Output the [X, Y] coordinate of the center of the cell containing the given text.  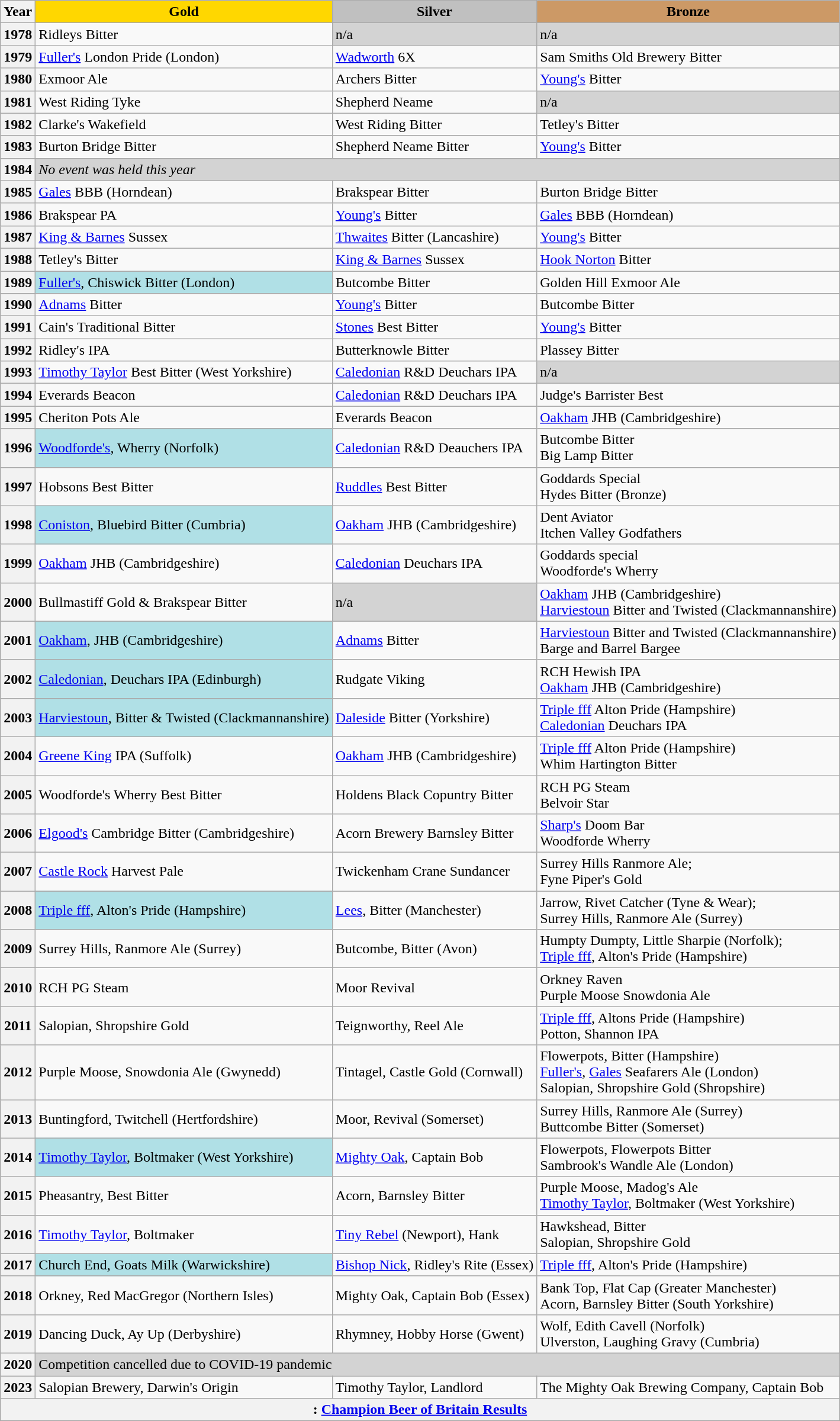
2004 [18, 755]
The Mighty Oak Brewing Company, Captain Bob [688, 1387]
Jarrow, Rivet Catcher (Tyne & Wear); Surrey Hills, Ranmore Ale (Surrey) [688, 911]
Daleside Bitter (Yorkshire) [435, 718]
Surrey Hills Ranmore Ale; Fyne Piper's Gold [688, 872]
Bishop Nick, Ridley's Rite (Essex) [435, 1265]
Elgood's Cambridge Bitter (Cambridgeshire) [184, 834]
1984 [18, 169]
2002 [18, 679]
2020 [18, 1364]
Cain's Traditional Bitter [184, 327]
Timothy Taylor, Boltmaker [184, 1234]
2018 [18, 1295]
2010 [18, 988]
Harviestoun, Bitter & Twisted (Clackmannanshire) [184, 718]
Stones Best Bitter [435, 327]
Clarke's Wakefield [184, 124]
No event was held this year [437, 169]
Hobsons Best Bitter [184, 487]
Thwaites Bitter (Lancashire) [435, 237]
Golden Hill Exmoor Ale [688, 282]
1994 [18, 395]
Wolf, Edith Cavell (Norfolk)Ulverston, Laughing Gravy (Cumbria) [688, 1333]
Bronze [688, 12]
West Riding Bitter [435, 124]
Shepherd Neame Bitter [435, 147]
RCH PG Steam [184, 988]
1989 [18, 282]
Sharp's Doom Bar Woodforde Wherry [688, 834]
1991 [18, 327]
RCH PG Steam Belvoir Star [688, 795]
Dent Aviator Itchen Valley Godfathers [688, 525]
Triple fff Alton Pride (Hampshire) Caledonian Deuchars IPA [688, 718]
Caledonian, Deuchars IPA (Edinburgh) [184, 679]
Ridley's IPA [184, 350]
Rhymney, Hobby Horse (Gwent) [435, 1333]
2015 [18, 1196]
Ruddles Best Bitter [435, 487]
1990 [18, 305]
Moor Revival [435, 988]
Year [18, 12]
Salopian, Shropshire Gold [184, 1025]
Judge's Barrister Best [688, 395]
Triple fff, Altons Pride (Hampshire) Potton, Shannon IPA [688, 1025]
Acorn, Barnsley Bitter [435, 1196]
Caledonian Deuchars IPA [435, 564]
Hook Norton Bitter [688, 259]
Butterknowle Bitter [435, 350]
Humpty Dumpty, Little Sharpie (Norfolk); Triple fff, Alton's Pride (Hampshire) [688, 949]
Buntingford, Twitchell (Hertfordshire) [184, 1119]
1993 [18, 372]
West Riding Tyke [184, 102]
Ridleys Bitter [184, 34]
Castle Rock Harvest Pale [184, 872]
Surrey Hills, Ranmore Ale (Surrey) [184, 949]
2011 [18, 1025]
Coniston, Bluebird Bitter (Cumbria) [184, 525]
: Champion Beer of Britain Results [420, 1410]
Fuller's, Chiswick Bitter (London) [184, 282]
1998 [18, 525]
Woodforde's, Wherry (Norfolk) [184, 448]
Caledonian R&D Deauchers IPA [435, 448]
1979 [18, 57]
Butcombe Bitter Big Lamp Bitter [688, 448]
Purple Moose, Snowdonia Ale (Gwynedd) [184, 1072]
Bank Top, Flat Cap (Greater Manchester)Acorn, Barnsley Bitter (South Yorkshire) [688, 1295]
Wadworth 6X [435, 57]
Rudgate Viking [435, 679]
Plassey Bitter [688, 350]
Fuller's London Pride (London) [184, 57]
Purple Moose, Madog's Ale Timothy Taylor, Boltmaker (West Yorkshire) [688, 1196]
Church End, Goats Milk (Warwickshire) [184, 1265]
Gold [184, 12]
Goddards special Woodforde's Wherry [688, 564]
1983 [18, 147]
Timothy Taylor Best Bitter (West Yorkshire) [184, 372]
Twickenham Crane Sundancer [435, 872]
Oakham JHB (Cambridgeshire) Harviestoun Bitter and Twisted (Clackmannanshire) [688, 602]
Tintagel, Castle Gold (Cornwall) [435, 1072]
1981 [18, 102]
1987 [18, 237]
Timothy Taylor, Boltmaker (West Yorkshire) [184, 1157]
2017 [18, 1265]
Silver [435, 12]
Exmoor Ale [184, 79]
Goddards Special Hydes Bitter (Bronze) [688, 487]
2013 [18, 1119]
2003 [18, 718]
2012 [18, 1072]
2008 [18, 911]
RCH Hewish IPA Oakham JHB (Cambridgeshire) [688, 679]
Cheriton Pots Ale [184, 417]
1997 [18, 487]
1980 [18, 79]
Archers Bitter [435, 79]
2005 [18, 795]
Oakham, JHB (Cambridgeshire) [184, 641]
Flowerpots, Bitter (Hampshire) Fuller's, Gales Seafarers Ale (London) Salopian, Shropshire Gold (Shropshire) [688, 1072]
Greene King IPA (Suffolk) [184, 755]
2007 [18, 872]
Hawkshead, Bitter Salopian, Shropshire Gold [688, 1234]
2001 [18, 641]
1986 [18, 214]
2000 [18, 602]
Shepherd Neame [435, 102]
Triple fff Alton Pride (Hampshire) Whim Hartington Bitter [688, 755]
Surrey Hills, Ranmore Ale (Surrey) Buttcombe Bitter (Somerset) [688, 1119]
Teignworthy, Reel Ale [435, 1025]
2019 [18, 1333]
1988 [18, 259]
Competition cancelled due to COVID-19 pandemic [437, 1364]
Bullmastiff Gold & Brakspear Bitter [184, 602]
1999 [18, 564]
Sam Smiths Old Brewery Bitter [688, 57]
1982 [18, 124]
1978 [18, 34]
1985 [18, 192]
Orkney, Red MacGregor (Northern Isles) [184, 1295]
Timothy Taylor, Landlord [435, 1387]
Moor, Revival (Somerset) [435, 1119]
Orkney Raven Purple Moose Snowdonia Ale [688, 988]
Pheasantry, Best Bitter [184, 1196]
Dancing Duck, Ay Up (Derbyshire) [184, 1333]
Mighty Oak, Captain Bob (Essex) [435, 1295]
2009 [18, 949]
Acorn Brewery Barnsley Bitter [435, 834]
1995 [18, 417]
Brakspear PA [184, 214]
Lees, Bitter (Manchester) [435, 911]
2006 [18, 834]
Butcombe, Bitter (Avon) [435, 949]
Harviestoun Bitter and Twisted (Clackmannanshire) Barge and Barrel Bargee [688, 641]
Flowerpots, Flowerpots Bitter Sambrook's Wandle Ale (London) [688, 1157]
Woodforde's Wherry Best Bitter [184, 795]
1992 [18, 350]
Salopian Brewery, Darwin's Origin [184, 1387]
Holdens Black Copuntry Bitter [435, 795]
2016 [18, 1234]
Tiny Rebel (Newport), Hank [435, 1234]
Brakspear Bitter [435, 192]
2014 [18, 1157]
2023 [18, 1387]
Mighty Oak, Captain Bob [435, 1157]
1996 [18, 448]
